Output the [X, Y] coordinate of the center of the cell containing the given text.  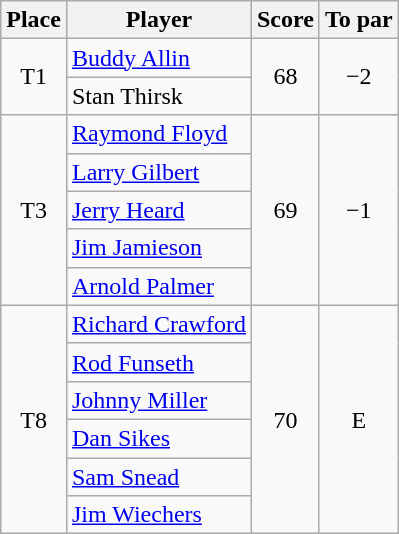
T8 [34, 419]
Buddy Allin [158, 58]
Jim Jamieson [158, 248]
Richard Crawford [158, 324]
Arnold Palmer [158, 286]
Dan Sikes [158, 438]
Jim Wiechers [158, 515]
Stan Thirsk [158, 96]
−2 [358, 77]
Raymond Floyd [158, 134]
Johnny Miller [158, 400]
E [358, 419]
Larry Gilbert [158, 172]
Place [34, 20]
69 [285, 210]
68 [285, 77]
70 [285, 419]
Rod Funseth [158, 362]
−1 [358, 210]
Jerry Heard [158, 210]
T3 [34, 210]
Player [158, 20]
Sam Snead [158, 477]
Score [285, 20]
To par [358, 20]
T1 [34, 77]
